Output the [x, y] coordinate of the center of the cell containing the given text.  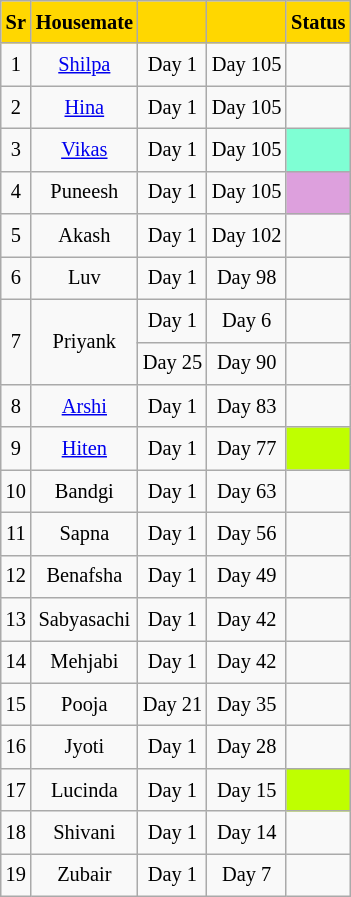
4 [16, 192]
Day 49 [246, 576]
14 [16, 662]
19 [16, 874]
Puneesh [84, 192]
Luv [84, 278]
16 [16, 748]
Day 14 [246, 832]
17 [16, 790]
1 [16, 64]
Benafsha [84, 576]
Akash [84, 236]
Day 28 [246, 748]
Day 102 [246, 236]
Day 7 [246, 874]
Day 98 [246, 278]
Mehjabi [84, 662]
Status [318, 22]
7 [16, 342]
18 [16, 832]
Day 63 [246, 492]
Day 6 [246, 320]
Day 90 [246, 364]
Sapna [84, 534]
8 [16, 406]
5 [16, 236]
11 [16, 534]
Arshi [84, 406]
2 [16, 108]
Bandgi [84, 492]
15 [16, 704]
Hiten [84, 448]
Day 83 [246, 406]
9 [16, 448]
Day 35 [246, 704]
6 [16, 278]
Day 77 [246, 448]
Pooja [84, 704]
Lucinda [84, 790]
10 [16, 492]
Day 25 [172, 364]
13 [16, 620]
Sr [16, 22]
Shilpa [84, 64]
Shivani [84, 832]
Sabyasachi [84, 620]
Vikas [84, 150]
Jyoti [84, 748]
Zubair [84, 874]
Housemate [84, 22]
Day 56 [246, 534]
3 [16, 150]
Priyank [84, 342]
Hina [84, 108]
12 [16, 576]
Day 15 [246, 790]
Day 21 [172, 704]
